Scan for the cell matching the given text and deliver its (x, y) coordinate at center. 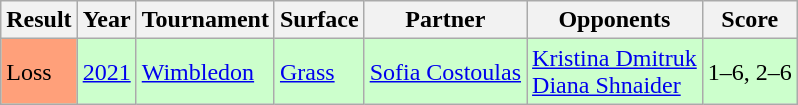
Partner (445, 20)
Year (106, 20)
Grass (319, 72)
Opponents (615, 20)
Loss (39, 72)
1–6, 2–6 (750, 72)
2021 (106, 72)
Kristina Dmitruk Diana Shnaider (615, 72)
Result (39, 20)
Surface (319, 20)
Sofia Costoulas (445, 72)
Wimbledon (205, 72)
Tournament (205, 20)
Score (750, 20)
